Determine the [X, Y] coordinate at the center of the cell enclosing the given text.  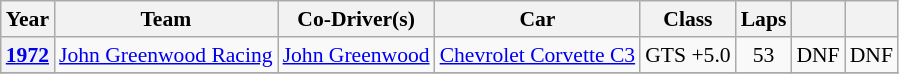
Chevrolet Corvette C3 [538, 55]
GTS +5.0 [688, 55]
John Greenwood Racing [166, 55]
Laps [764, 19]
Car [538, 19]
Co-Driver(s) [356, 19]
John Greenwood [356, 55]
1972 [28, 55]
53 [764, 55]
Class [688, 19]
Year [28, 19]
Team [166, 19]
